Detect which cell encompasses the target text, then output its (X, Y) center coordinate. 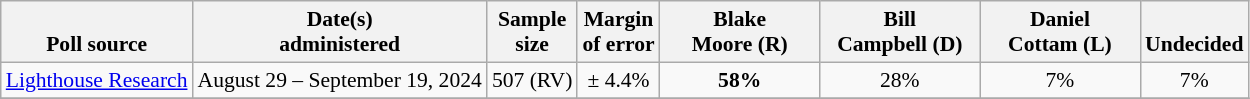
507 (RV) (532, 80)
August 29 – September 19, 2024 (340, 80)
Lighthouse Research (97, 80)
BlakeMoore (R) (740, 32)
± 4.4% (618, 80)
Samplesize (532, 32)
BillCampbell (D) (900, 32)
Marginof error (618, 32)
Undecided (1194, 32)
58% (740, 80)
Poll source (97, 32)
28% (900, 80)
DanielCottam (L) (1060, 32)
Date(s)administered (340, 32)
